Detect which cell encompasses the target text, then output its (X, Y) center coordinate. 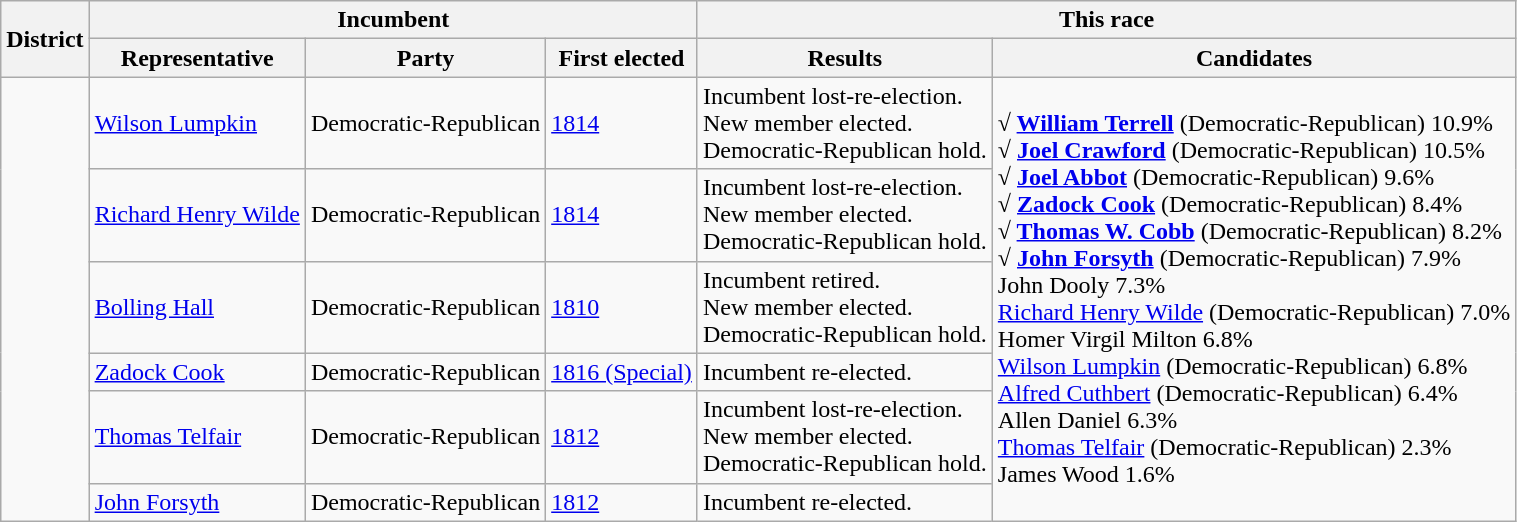
District (45, 39)
First elected (622, 58)
1816 (Special) (622, 372)
Wilson Lumpkin (197, 123)
Incumbent (393, 20)
Candidates (1254, 58)
Party (425, 58)
John Forsyth (197, 502)
Results (844, 58)
Incumbent retired.New member elected.Democratic-Republican hold. (844, 307)
Thomas Telfair (197, 437)
Richard Henry Wilde (197, 215)
This race (1106, 20)
1810 (622, 307)
Representative (197, 58)
Bolling Hall (197, 307)
Zadock Cook (197, 372)
